Search for the cell housing the specified text and yield its (x, y) center coordinate. 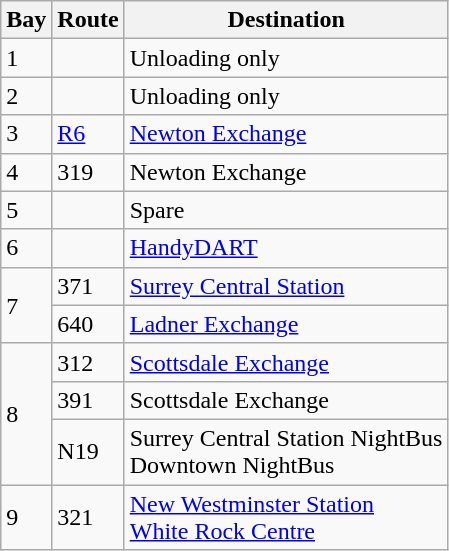
4 (26, 172)
312 (88, 362)
New Westminster StationWhite Rock Centre (286, 516)
Spare (286, 210)
Destination (286, 20)
1 (26, 58)
5 (26, 210)
2 (26, 96)
3 (26, 134)
391 (88, 400)
8 (26, 414)
R6 (88, 134)
HandyDART (286, 248)
Surrey Central Station (286, 286)
319 (88, 172)
7 (26, 305)
Surrey Central Station NightBusDowntown NightBus (286, 452)
9 (26, 516)
640 (88, 324)
Route (88, 20)
Bay (26, 20)
N19 (88, 452)
6 (26, 248)
Ladner Exchange (286, 324)
371 (88, 286)
321 (88, 516)
